Provide the (X, Y) coordinate of the cell's center where the given text is located.  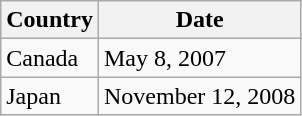
Country (50, 20)
Canada (50, 58)
November 12, 2008 (199, 96)
Japan (50, 96)
Date (199, 20)
May 8, 2007 (199, 58)
